Identify which cell holds the provided text, then report its [X, Y] central coordinate. 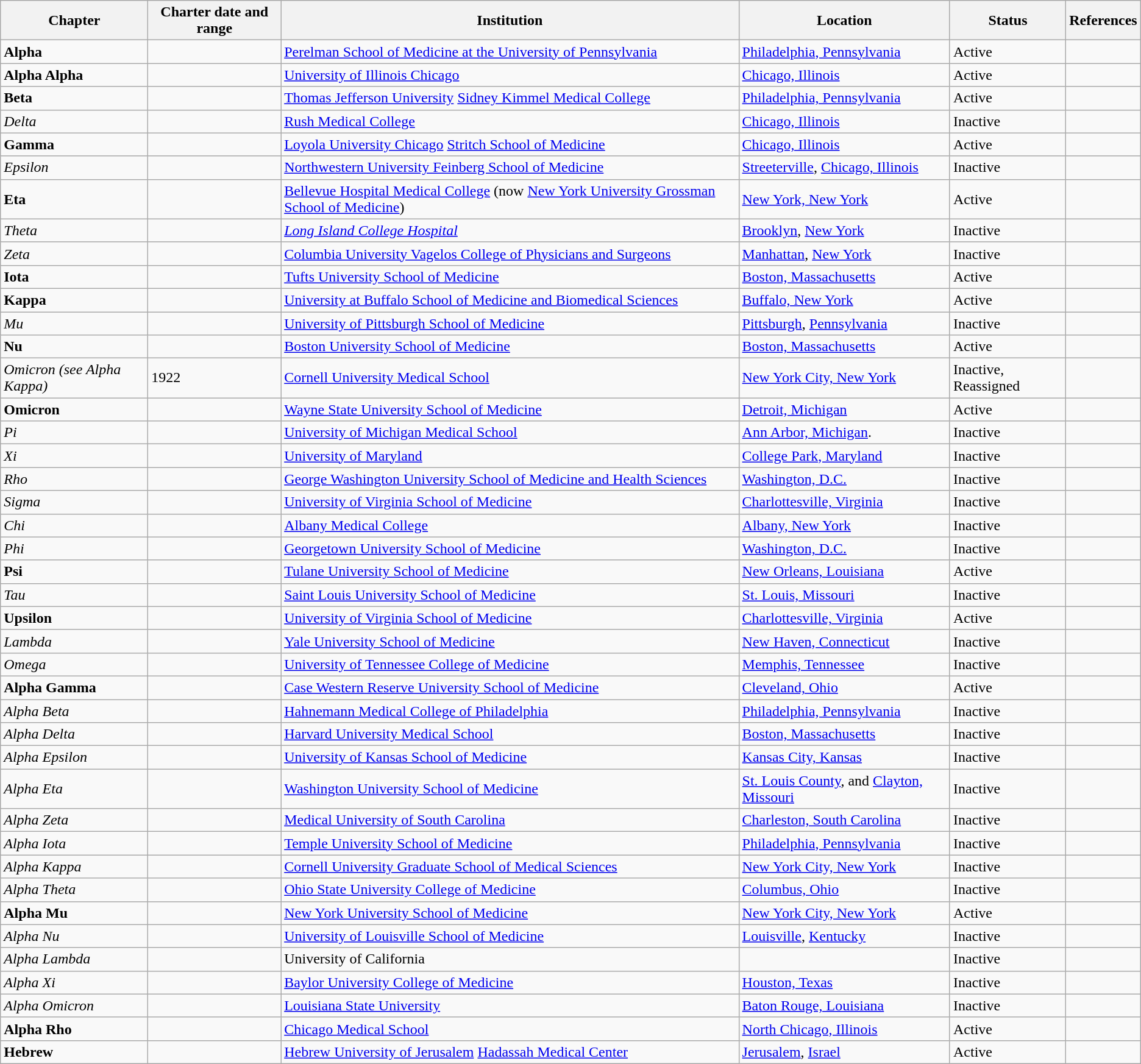
Alpha Zeta [74, 820]
Chicago Medical School [510, 1029]
University of Illinois Chicago [510, 75]
Perelman School of Medicine at the University of Pennsylvania [510, 52]
Status [1008, 21]
Case Western Reserve University School of Medicine [510, 687]
Pi [74, 433]
Alpha Epsilon [74, 757]
Phi [74, 548]
University of Louisville School of Medicine [510, 936]
Yale University School of Medicine [510, 641]
Pittsburgh, Pennsylvania [844, 324]
Hebrew [74, 1052]
Theta [74, 230]
Harvard University Medical School [510, 734]
Boston University School of Medicine [510, 347]
Zeta [74, 254]
New Orleans, Louisiana [844, 572]
Charter date and range [215, 21]
Loyola University Chicago Stritch School of Medicine [510, 144]
Alpha Kappa [74, 867]
Memphis, Tennessee [844, 664]
Wayne State University School of Medicine [510, 410]
Baton Rouge, Louisiana [844, 1005]
Psi [74, 572]
Alpha Rho [74, 1029]
Medical University of South Carolina [510, 820]
Alpha Beta [74, 711]
Mu [74, 324]
Rush Medical College [510, 121]
Houston, Texas [844, 982]
Xi [74, 456]
University of Pittsburgh School of Medicine [510, 324]
Omega [74, 664]
Thomas Jefferson University Sidney Kimmel Medical College [510, 98]
University of Maryland [510, 456]
Tulane University School of Medicine [510, 572]
Kansas City, Kansas [844, 757]
Nu [74, 347]
University at Buffalo School of Medicine and Biomedical Sciences [510, 300]
Columbus, Ohio [844, 890]
Alpha Mu [74, 913]
College Park, Maryland [844, 456]
Jerusalem, Israel [844, 1052]
Temple University School of Medicine [510, 843]
University of Kansas School of Medicine [510, 757]
Cleveland, Ohio [844, 687]
Saint Louis University School of Medicine [510, 595]
Cornell University Graduate School of Medical Sciences [510, 867]
New York, New York [844, 199]
Omicron (see Alpha Kappa) [74, 378]
Columbia University Vagelos College of Physicians and Surgeons [510, 254]
Streeterville, Chicago, Illinois [844, 168]
Alpha Iota [74, 843]
Upsilon [74, 618]
1922 [215, 378]
Chapter [74, 21]
Delta [74, 121]
St. Louis, Missouri [844, 595]
Hahnemann Medical College of Philadelphia [510, 711]
Albany Medical College [510, 525]
Lambda [74, 641]
Tufts University School of Medicine [510, 277]
Location [844, 21]
Sigma [74, 502]
North Chicago, Illinois [844, 1029]
Alpha Omicron [74, 1005]
Washington University School of Medicine [510, 789]
Alpha Nu [74, 936]
Inactive, Reassigned [1008, 378]
Alpha Delta [74, 734]
Alpha [74, 52]
University of Tennessee College of Medicine [510, 664]
Omicron [74, 410]
Northwestern University Feinberg School of Medicine [510, 168]
Alpha Theta [74, 890]
Institution [510, 21]
Alpha Lambda [74, 959]
Buffalo, New York [844, 300]
Bellevue Hospital Medical College (now New York University Grossman School of Medicine) [510, 199]
Tau [74, 595]
Ohio State University College of Medicine [510, 890]
Epsilon [74, 168]
St. Louis County, and Clayton, Missouri [844, 789]
Kappa [74, 300]
Rho [74, 479]
University of Michigan Medical School [510, 433]
Manhattan, New York [844, 254]
Georgetown University School of Medicine [510, 548]
Alpha Xi [74, 982]
Brooklyn, New York [844, 230]
New York University School of Medicine [510, 913]
Alpha Gamma [74, 687]
Ann Arbor, Michigan. [844, 433]
Eta [74, 199]
Albany, New York [844, 525]
Gamma [74, 144]
Cornell University Medical School [510, 378]
Hebrew University of Jerusalem Hadassah Medical Center [510, 1052]
Alpha Eta [74, 789]
Iota [74, 277]
Beta [74, 98]
Louisville, Kentucky [844, 936]
Long Island College Hospital [510, 230]
New Haven, Connecticut [844, 641]
References [1103, 21]
Alpha Alpha [74, 75]
University of California [510, 959]
Detroit, Michigan [844, 410]
Chi [74, 525]
Charleston, South Carolina [844, 820]
Louisiana State University [510, 1005]
George Washington University School of Medicine and Health Sciences [510, 479]
Baylor University College of Medicine [510, 982]
